Locate the cell with the specified text and output its [x, y] center coordinate. 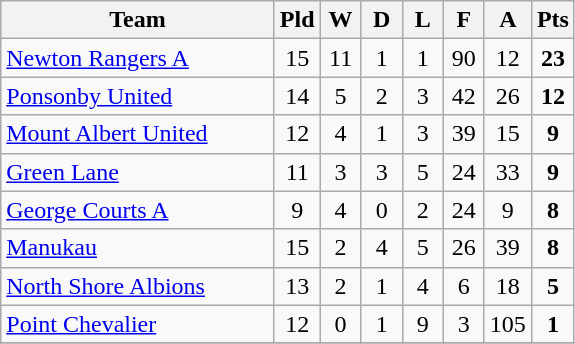
23 [552, 58]
90 [464, 58]
Point Chevalier [138, 324]
33 [508, 172]
L [422, 20]
105 [508, 324]
13 [297, 286]
Green Lane [138, 172]
D [382, 20]
Newton Rangers A [138, 58]
6 [464, 286]
George Courts A [138, 210]
42 [464, 96]
Mount Albert United [138, 134]
Pld [297, 20]
18 [508, 286]
W [340, 20]
Pts [552, 20]
Ponsonby United [138, 96]
A [508, 20]
14 [297, 96]
Team [138, 20]
F [464, 20]
Manukau [138, 248]
North Shore Albions [138, 286]
